Return the [X, Y] coordinate for the center point of the cell that contains the specified text.  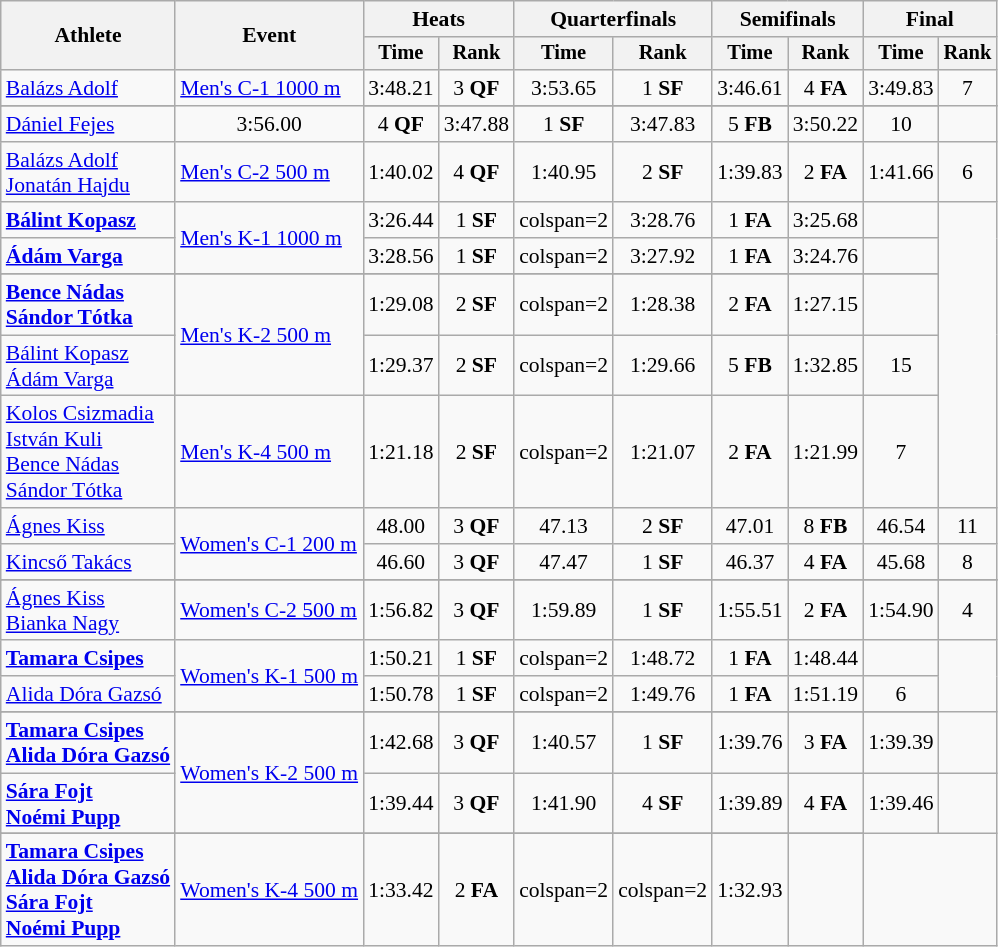
46.54 [900, 526]
1:29.66 [662, 366]
Women's K-2 500 m [269, 773]
Semifinals [788, 19]
Men's K-2 500 m [269, 335]
3:50.22 [826, 124]
1:29.37 [400, 366]
Men's C-2 500 m [269, 172]
Ádám Varga [88, 256]
1:39.46 [900, 804]
1:27.15 [826, 304]
Event [269, 36]
47.47 [564, 562]
48.00 [400, 526]
Bence NádasSándor Tótka [88, 304]
1:49.76 [662, 694]
1:40.57 [564, 742]
Women's K-4 500 m [269, 890]
1:21.18 [400, 452]
3:46.61 [750, 88]
1:50.21 [400, 659]
3:48.21 [400, 88]
4 [968, 610]
Women's C-2 500 m [269, 610]
Men's K-4 500 m [269, 452]
46.37 [750, 562]
Men's K-1 1000 m [269, 238]
10 [900, 124]
1:28.38 [662, 304]
Kolos CsizmadiaIstván KuliBence NádasSándor Tótka [88, 452]
1:32.93 [750, 890]
3:53.65 [564, 88]
3:47.83 [662, 124]
Tamara Csipes [88, 659]
3:28.76 [662, 221]
4 SF [662, 804]
1:39.76 [750, 742]
Athlete [88, 36]
Balázs AdolfJonatán Hajdu [88, 172]
Women's K-1 500 m [269, 676]
Ágnes Kiss [88, 526]
1:48.72 [662, 659]
Heats [438, 19]
47.01 [750, 526]
1:39.89 [750, 804]
Alida Dóra Gazsó [88, 694]
Bálint Kopasz [88, 221]
8 [968, 562]
Women's C-1 200 m [269, 544]
Tamara CsipesAlida Dóra GazsóSára FojtNoémi Pupp [88, 890]
Quarterfinals [613, 19]
1:40.02 [400, 172]
1:54.90 [900, 610]
Kincső Takács [88, 562]
3:47.88 [476, 124]
3:28.56 [400, 256]
1:50.78 [400, 694]
45.68 [900, 562]
1:29.08 [400, 304]
1:39.39 [900, 742]
8 FB [826, 526]
1:39.83 [750, 172]
1:33.42 [400, 890]
Bálint KopaszÁdám Varga [88, 366]
Balázs Adolf [88, 88]
1:40.95 [564, 172]
3:26.44 [400, 221]
Ágnes KissBianka Nagy [88, 610]
3:24.76 [826, 256]
3 FA [826, 742]
1:21.07 [662, 452]
1:39.44 [400, 804]
3:25.68 [826, 221]
47.13 [564, 526]
1:51.19 [826, 694]
1:41.66 [900, 172]
1:55.51 [750, 610]
1:21.99 [826, 452]
1:48.44 [826, 659]
Sára FojtNoémi Pupp [88, 804]
1:56.82 [400, 610]
11 [968, 526]
3:49.83 [900, 88]
46.60 [400, 562]
Men's C-1 1000 m [269, 88]
Tamara CsipesAlida Dóra Gazsó [88, 742]
1:32.85 [826, 366]
Dániel Fejes [88, 124]
3:56.00 [269, 124]
1:42.68 [400, 742]
Final [930, 19]
1:59.89 [564, 610]
15 [900, 366]
1:41.90 [564, 804]
3:27.92 [662, 256]
